Identify which cell holds the provided text, then report its (X, Y) central coordinate. 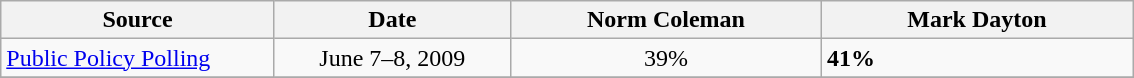
June 7–8, 2009 (392, 58)
Mark Dayton (976, 20)
41% (976, 58)
Date (392, 20)
Public Policy Polling (138, 58)
Norm Coleman (666, 20)
Source (138, 20)
39% (666, 58)
